Determine the (X, Y) coordinate at the center of the cell enclosing the given text.  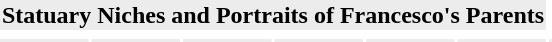
Statuary Niches and Portraits of Francesco's Parents (272, 15)
